Scan for the cell matching the given text and deliver its (x, y) coordinate at center. 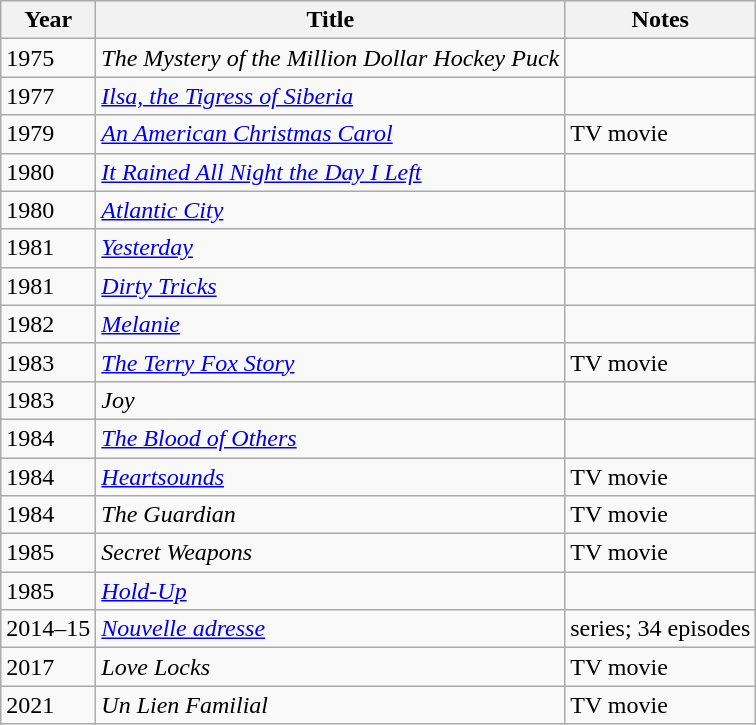
The Guardian (330, 515)
Yesterday (330, 248)
Hold-Up (330, 591)
Heartsounds (330, 477)
Ilsa, the Tigress of Siberia (330, 96)
Love Locks (330, 667)
The Blood of Others (330, 438)
Year (48, 20)
The Mystery of the Million Dollar Hockey Puck (330, 58)
2014–15 (48, 629)
1975 (48, 58)
The Terry Fox Story (330, 362)
Atlantic City (330, 210)
Secret Weapons (330, 553)
2017 (48, 667)
Melanie (330, 324)
Dirty Tricks (330, 286)
Notes (660, 20)
Title (330, 20)
1977 (48, 96)
series; 34 episodes (660, 629)
Un Lien Familial (330, 705)
It Rained All Night the Day I Left (330, 172)
Nouvelle adresse (330, 629)
An American Christmas Carol (330, 134)
1982 (48, 324)
Joy (330, 400)
2021 (48, 705)
1979 (48, 134)
